Determine the (x, y) coordinate at the center of the cell enclosing the given text.  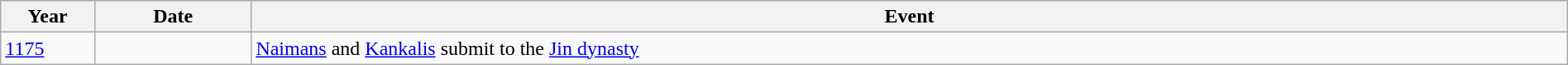
Date (172, 17)
1175 (48, 48)
Year (48, 17)
Event (910, 17)
Naimans and Kankalis submit to the Jin dynasty (910, 48)
